Search for the cell housing the specified text and yield its (x, y) center coordinate. 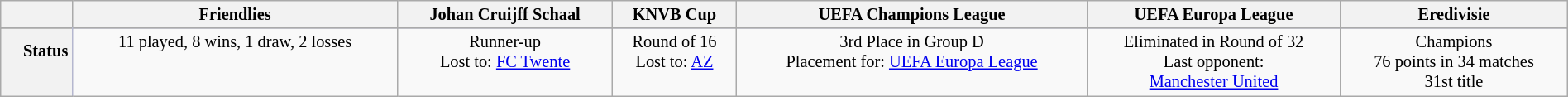
3rd Place in Group DPlacement for: UEFA Europa League (912, 62)
Friendlies (235, 14)
Round of 16Lost to: AZ (675, 62)
Eredivisie (1454, 14)
Champions76 points in 34 matches31st title (1454, 62)
Status (36, 62)
UEFA Europa League (1213, 14)
Runner-upLost to: FC Twente (504, 62)
KNVB Cup (675, 14)
Johan Cruijff Schaal (504, 14)
UEFA Champions League (912, 14)
11 played, 8 wins, 1 draw, 2 losses (235, 62)
Eliminated in Round of 32Last opponent:Manchester United (1213, 62)
